Locate the cell with the specified text and output its [x, y] center coordinate. 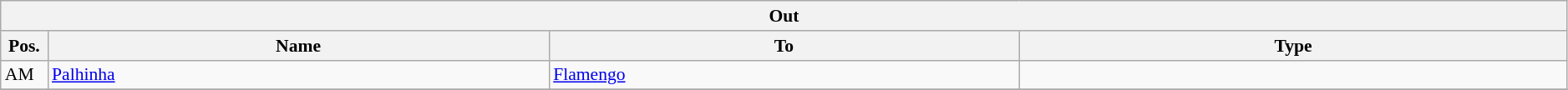
Type [1293, 46]
Flamengo [784, 75]
Name [298, 46]
Palhinha [298, 75]
To [784, 46]
Pos. [24, 46]
Out [784, 16]
AM [24, 75]
